Locate the cell with the specified text and output its (x, y) center coordinate. 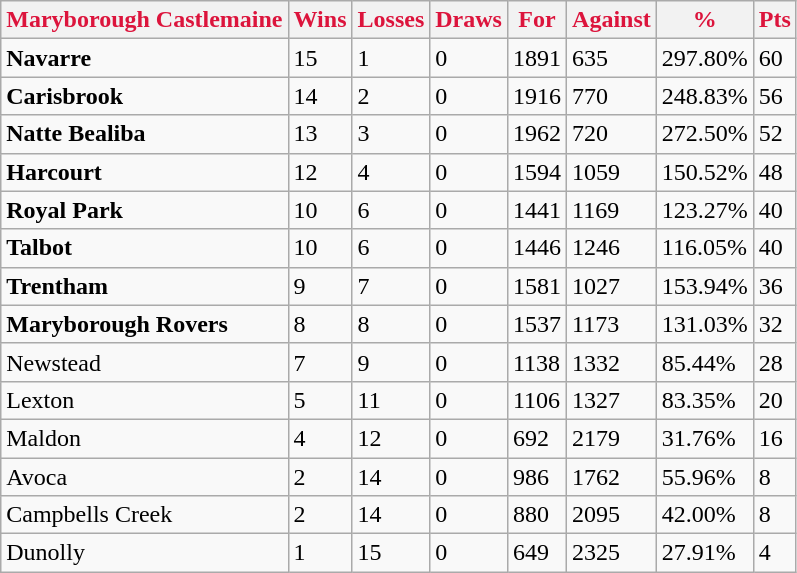
60 (774, 58)
Losses (391, 20)
Royal Park (144, 210)
83.35% (704, 400)
1138 (536, 362)
297.80% (704, 58)
Pts (774, 20)
42.00% (704, 515)
1891 (536, 58)
% (704, 20)
16 (774, 438)
150.52% (704, 172)
Dunolly (144, 553)
1762 (612, 477)
48 (774, 172)
Campbells Creek (144, 515)
1059 (612, 172)
Harcourt (144, 172)
Natte Bealiba (144, 134)
635 (612, 58)
1246 (612, 248)
5 (320, 400)
1441 (536, 210)
1962 (536, 134)
85.44% (704, 362)
Newstead (144, 362)
13 (320, 134)
1027 (612, 286)
1537 (536, 324)
720 (612, 134)
Maldon (144, 438)
1581 (536, 286)
Avoca (144, 477)
2095 (612, 515)
36 (774, 286)
Lexton (144, 400)
2179 (612, 438)
1332 (612, 362)
272.50% (704, 134)
1594 (536, 172)
Navarre (144, 58)
56 (774, 96)
Wins (320, 20)
For (536, 20)
1327 (612, 400)
880 (536, 515)
692 (536, 438)
3 (391, 134)
Against (612, 20)
52 (774, 134)
131.03% (704, 324)
31.76% (704, 438)
55.96% (704, 477)
Carisbrook (144, 96)
11 (391, 400)
28 (774, 362)
986 (536, 477)
Talbot (144, 248)
649 (536, 553)
Draws (469, 20)
32 (774, 324)
1173 (612, 324)
123.27% (704, 210)
20 (774, 400)
Maryborough Castlemaine (144, 20)
Maryborough Rovers (144, 324)
1916 (536, 96)
Trentham (144, 286)
2325 (612, 553)
27.91% (704, 553)
248.83% (704, 96)
116.05% (704, 248)
770 (612, 96)
1446 (536, 248)
1169 (612, 210)
1106 (536, 400)
153.94% (704, 286)
